Search for the cell housing the specified text and yield its [x, y] center coordinate. 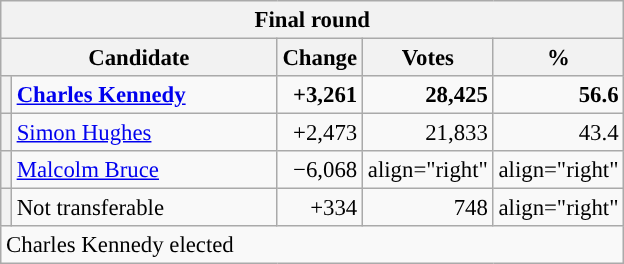
+334 [320, 208]
748 [428, 208]
Charles Kennedy [144, 95]
Charles Kennedy elected [312, 245]
Not transferable [144, 208]
21,833 [428, 133]
Malcolm Bruce [144, 170]
Candidate [139, 58]
Votes [428, 58]
Simon Hughes [144, 133]
−6,068 [320, 170]
Change [320, 58]
+2,473 [320, 133]
Final round [312, 20]
43.4 [558, 133]
+3,261 [320, 95]
56.6 [558, 95]
28,425 [428, 95]
% [558, 58]
